Return (X, Y) of the center of cell containing provided text 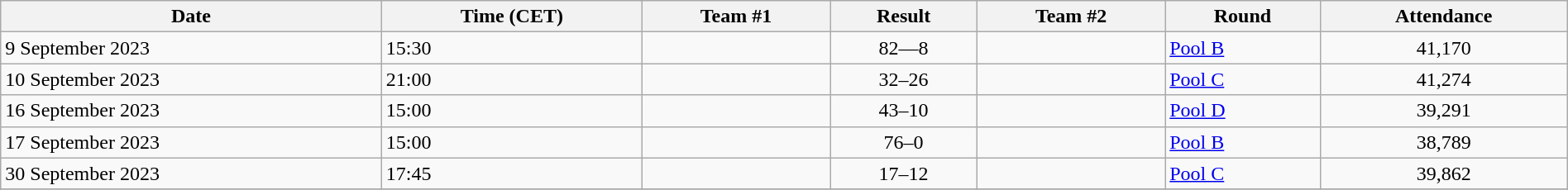
9 September 2023 (192, 48)
10 September 2023 (192, 79)
38,789 (1444, 142)
21:00 (511, 79)
Date (192, 17)
30 September 2023 (192, 173)
82—8 (904, 48)
16 September 2023 (192, 111)
Attendance (1444, 17)
15:30 (511, 48)
Team #2 (1072, 17)
41,170 (1444, 48)
Pool D (1242, 111)
43–10 (904, 111)
Team #1 (736, 17)
17 September 2023 (192, 142)
32–26 (904, 79)
39,291 (1444, 111)
Result (904, 17)
17–12 (904, 173)
39,862 (1444, 173)
17:45 (511, 173)
Round (1242, 17)
41,274 (1444, 79)
76–0 (904, 142)
Time (CET) (511, 17)
